Detect which cell encompasses the target text, then output its [x, y] center coordinate. 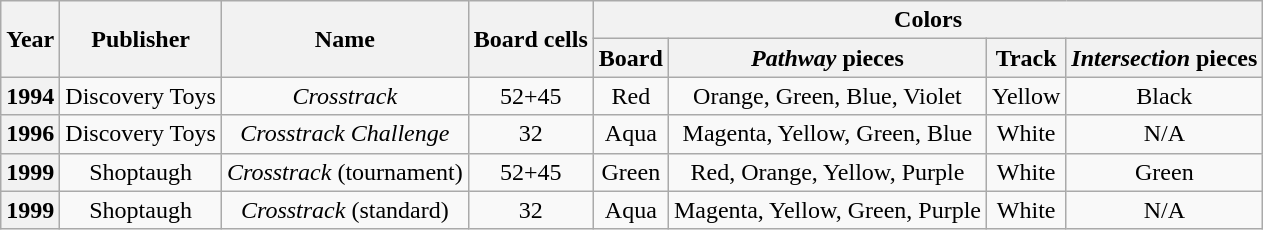
1994 [30, 96]
Crosstrack Challenge [344, 134]
1996 [30, 134]
Year [30, 39]
Board [630, 58]
Board cells [530, 39]
Name [344, 39]
Orange, Green, Blue, Violet [827, 96]
Publisher [141, 39]
Magenta, Yellow, Green, Purple [827, 210]
Crosstrack [344, 96]
Colors [928, 20]
Yellow [1026, 96]
Track [1026, 58]
Pathway pieces [827, 58]
Intersection pieces [1164, 58]
Crosstrack (tournament) [344, 172]
Red [630, 96]
Magenta, Yellow, Green, Blue [827, 134]
Red, Orange, Yellow, Purple [827, 172]
Black [1164, 96]
Crosstrack (standard) [344, 210]
